Extract the (x, y) coordinate from the center of the cell holding the provided text.  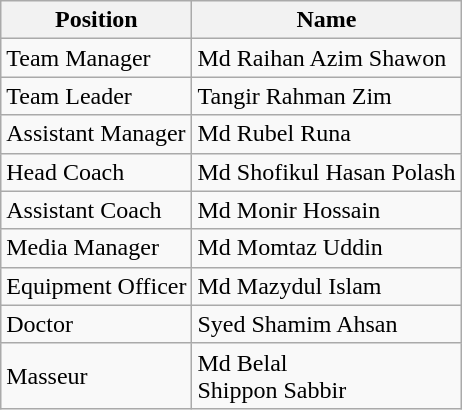
Head Coach (96, 172)
Media Manager (96, 248)
Team Leader (96, 96)
Tangir Rahman Zim (326, 96)
Masseur (96, 376)
Md Momtaz Uddin (326, 248)
Syed Shamim Ahsan (326, 324)
Md Raihan Azim Shawon (326, 58)
Md Rubel Runa (326, 134)
Team Manager (96, 58)
Md Belal Shippon Sabbir (326, 376)
Position (96, 20)
Md Monir Hossain (326, 210)
Doctor (96, 324)
Equipment Officer (96, 286)
Assistant Coach (96, 210)
Name (326, 20)
Assistant Manager (96, 134)
Md Shofikul Hasan Polash (326, 172)
Md Mazydul Islam (326, 286)
